Find where the given text appears and provide that cell's center as [x, y] coordinate. 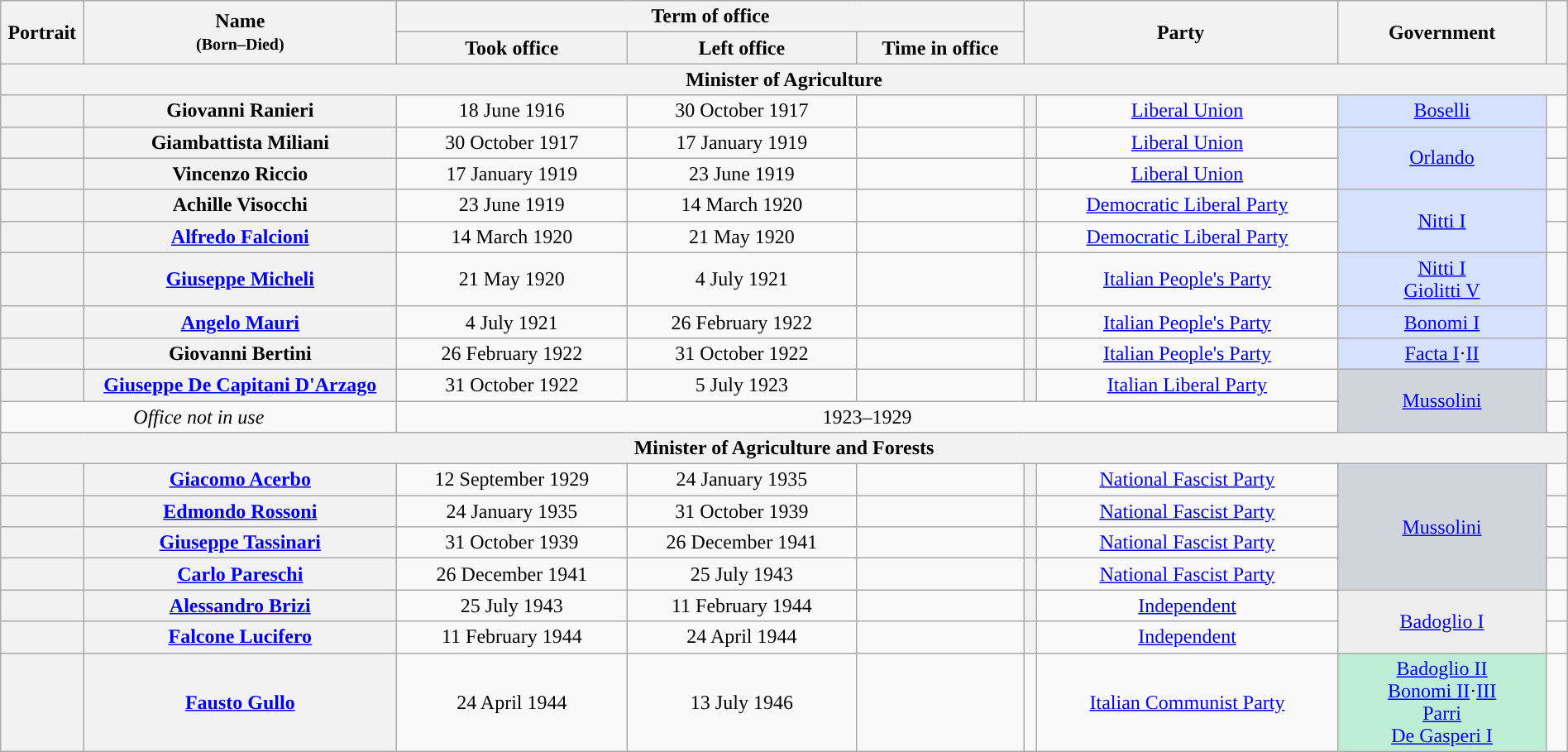
Portrait [42, 32]
Badoglio IIBonomi II·IIIParriDe Gasperi I [1442, 702]
Angelo Mauri [240, 322]
Badoglio I [1442, 621]
Giacomo Acerbo [240, 480]
Nitti IGiolitti V [1442, 280]
Government [1442, 32]
Vincenzo Riccio [240, 174]
Achille Visocchi [240, 205]
Giovanni Ranieri [240, 111]
Italian Communist Party [1188, 702]
Party [1181, 32]
12 September 1929 [512, 480]
Minister of Agriculture and Forests [784, 448]
Alessandro Brizi [240, 606]
Term of office [710, 17]
Italian Liberal Party [1188, 385]
Boselli [1442, 111]
1923–1929 [867, 416]
Nitti I [1442, 221]
Giambattista Miliani [240, 142]
Fausto Gullo [240, 702]
Edmondo Rossoni [240, 511]
18 June 1916 [512, 111]
Giuseppe Tassinari [240, 543]
Name(Born–Died) [240, 32]
5 July 1923 [742, 385]
Took office [512, 48]
13 July 1946 [742, 702]
Orlando [1442, 158]
Bonomi I [1442, 322]
Minister of Agriculture [784, 79]
Giovanni Bertini [240, 353]
Alfredo Falcioni [240, 237]
Giuseppe Micheli [240, 280]
Time in office [940, 48]
Facta I·II [1442, 353]
Office not in use [198, 416]
Left office [742, 48]
Falcone Lucifero [240, 637]
Carlo Pareschi [240, 574]
Giuseppe De Capitani D'Arzago [240, 385]
